Extract the (X, Y) coordinate from the center of the cell holding the provided text.  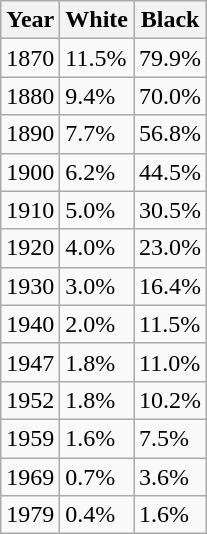
44.5% (170, 172)
1910 (30, 210)
1920 (30, 248)
0.7% (97, 477)
1969 (30, 477)
23.0% (170, 248)
7.7% (97, 134)
1947 (30, 362)
1890 (30, 134)
5.0% (97, 210)
70.0% (170, 96)
3.6% (170, 477)
9.4% (97, 96)
3.0% (97, 286)
1930 (30, 286)
56.8% (170, 134)
0.4% (97, 515)
1870 (30, 58)
1952 (30, 400)
White (97, 20)
1900 (30, 172)
7.5% (170, 438)
1880 (30, 96)
Year (30, 20)
1959 (30, 438)
79.9% (170, 58)
6.2% (97, 172)
2.0% (97, 324)
16.4% (170, 286)
1940 (30, 324)
1979 (30, 515)
Black (170, 20)
4.0% (97, 248)
10.2% (170, 400)
30.5% (170, 210)
11.0% (170, 362)
